Scan for the cell matching the given text and deliver its [x, y] coordinate at center. 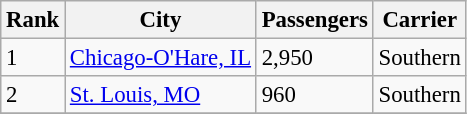
960 [314, 95]
Chicago-O'Hare, IL [161, 58]
1 [33, 58]
2 [33, 95]
Carrier [420, 20]
Rank [33, 20]
2,950 [314, 58]
City [161, 20]
Passengers [314, 20]
St. Louis, MO [161, 95]
